Scan for the cell matching the given text and deliver its [X, Y] coordinate at center. 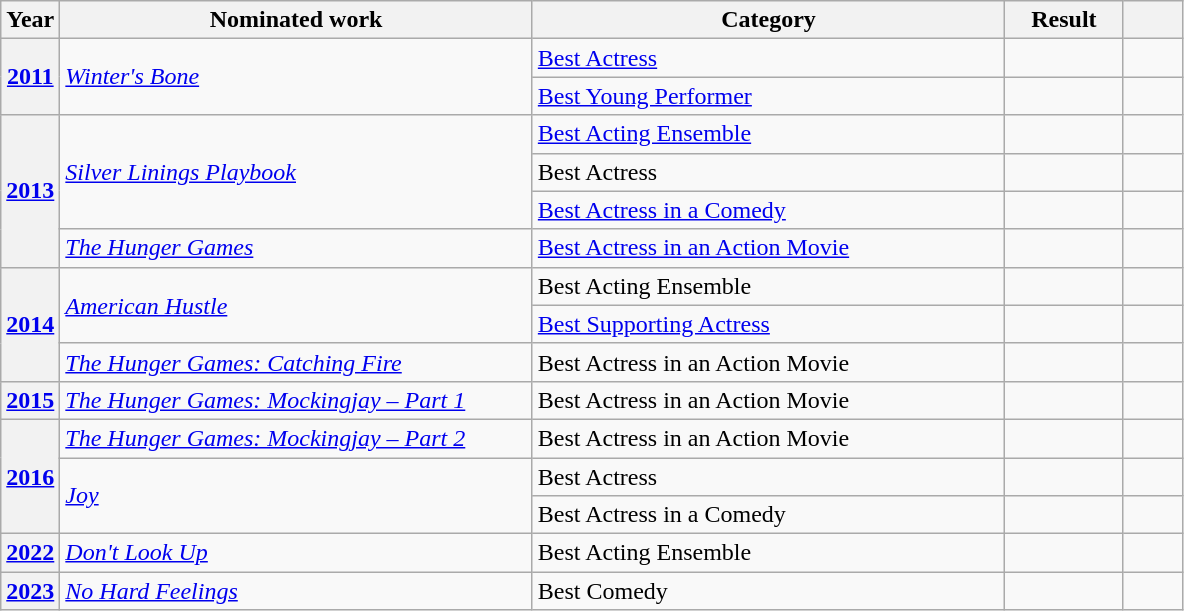
Nominated work [296, 20]
2011 [30, 77]
Year [30, 20]
2023 [30, 591]
American Hustle [296, 305]
Category [768, 20]
No Hard Feelings [296, 591]
Result [1064, 20]
Winter's Bone [296, 77]
2015 [30, 400]
The Hunger Games: Catching Fire [296, 362]
Best Comedy [768, 591]
Joy [296, 496]
2016 [30, 476]
Silver Linings Playbook [296, 172]
The Hunger Games [296, 248]
2013 [30, 191]
Best Supporting Actress [768, 324]
2014 [30, 324]
Best Young Performer [768, 96]
Don't Look Up [296, 553]
The Hunger Games: Mockingjay – Part 1 [296, 400]
2022 [30, 553]
The Hunger Games: Mockingjay – Part 2 [296, 438]
